Return the [X, Y] coordinate for the center point of the cell that contains the specified text.  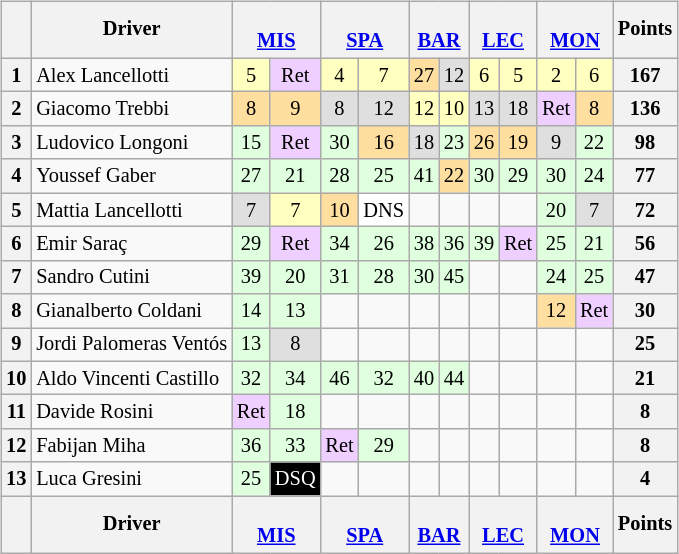
19 [518, 143]
3 [16, 143]
56 [645, 244]
41 [424, 176]
1 [16, 75]
98 [645, 143]
33 [295, 446]
Jordi Palomeras Ventós [132, 345]
11 [16, 412]
16 [383, 143]
Davide Rosini [132, 412]
14 [251, 311]
47 [645, 277]
Sandro Cutini [132, 277]
Luca Gresini [132, 479]
136 [645, 109]
31 [339, 277]
Emir Saraç [132, 244]
77 [645, 176]
DSQ [295, 479]
Youssef Gaber [132, 176]
15 [251, 143]
Alex Lancellotti [132, 75]
38 [424, 244]
72 [645, 210]
44 [454, 378]
45 [454, 277]
167 [645, 75]
Aldo Vincenti Castillo [132, 378]
46 [339, 378]
Fabijan Miha [132, 446]
Gianalberto Coldani [132, 311]
DNS [383, 210]
40 [424, 378]
Ludovico Longoni [132, 143]
Giacomo Trebbi [132, 109]
Mattia Lancellotti [132, 210]
23 [454, 143]
